Provide the [x, y] coordinate of the cell's center where the given text is located.  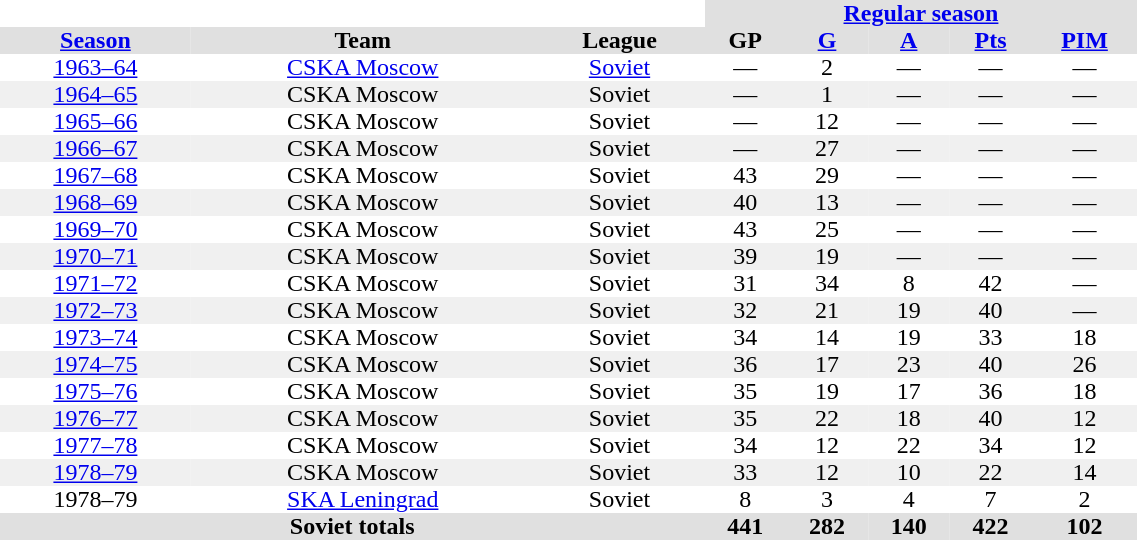
21 [827, 310]
3 [827, 500]
1967–68 [96, 176]
1965–66 [96, 122]
PIM [1084, 40]
1971–72 [96, 284]
1970–71 [96, 256]
1966–67 [96, 148]
29 [827, 176]
140 [909, 526]
102 [1084, 526]
39 [745, 256]
1963–64 [96, 68]
32 [745, 310]
SKA Leningrad [363, 500]
422 [991, 526]
1974–75 [96, 364]
GP [745, 40]
Soviet totals [352, 526]
1976–77 [96, 418]
441 [745, 526]
1964–65 [96, 94]
25 [827, 230]
A [909, 40]
G [827, 40]
1972–73 [96, 310]
42 [991, 284]
31 [745, 284]
282 [827, 526]
26 [1084, 364]
10 [909, 472]
Pts [991, 40]
23 [909, 364]
27 [827, 148]
7 [991, 500]
1968–69 [96, 202]
Season [96, 40]
13 [827, 202]
1973–74 [96, 338]
League [620, 40]
1969–70 [96, 230]
1977–78 [96, 446]
Team [363, 40]
4 [909, 500]
1975–76 [96, 392]
1 [827, 94]
Regular season [920, 14]
